Scan for the cell matching the given text and deliver its [x, y] coordinate at center. 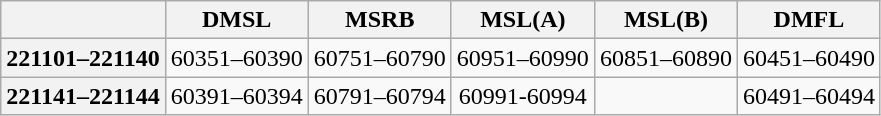
DMFL [808, 20]
DMSL [236, 20]
MSL(B) [666, 20]
60391–60394 [236, 96]
60991-60994 [522, 96]
60751–60790 [380, 58]
60851–60890 [666, 58]
60351–60390 [236, 58]
MSL(A) [522, 20]
60451–60490 [808, 58]
221141–221144 [83, 96]
60951–60990 [522, 58]
60791–60794 [380, 96]
MSRB [380, 20]
60491–60494 [808, 96]
221101–221140 [83, 58]
